Search for the cell housing the specified text and yield its [X, Y] center coordinate. 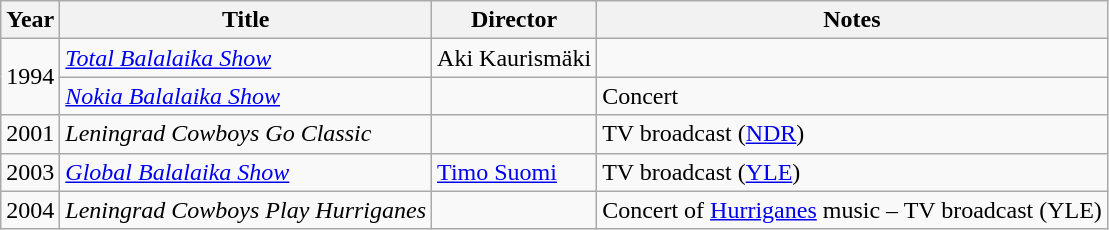
2004 [30, 210]
Leningrad Cowboys Go Classic [246, 134]
Global Balalaika Show [246, 172]
Nokia Balalaika Show [246, 96]
1994 [30, 77]
Total Balalaika Show [246, 58]
Leningrad Cowboys Play Hurriganes [246, 210]
Concert of Hurriganes music – TV broadcast (YLE) [852, 210]
Title [246, 20]
Timo Suomi [514, 172]
Director [514, 20]
TV broadcast (NDR) [852, 134]
Year [30, 20]
Aki Kaurismäki [514, 58]
Notes [852, 20]
2001 [30, 134]
TV broadcast (YLE) [852, 172]
Concert [852, 96]
2003 [30, 172]
